Provide the [x, y] coordinate of the cell's center where the given text is located.  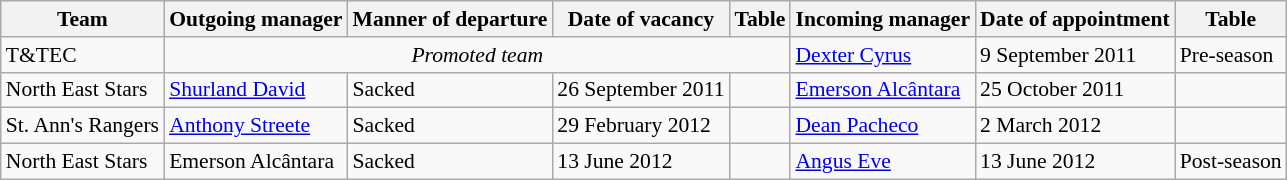
Date of vacancy [640, 19]
Team [82, 19]
T&TEC [82, 55]
26 September 2011 [640, 90]
Dexter Cyrus [882, 55]
25 October 2011 [1075, 90]
Angus Eve [882, 162]
29 February 2012 [640, 126]
2 March 2012 [1075, 126]
Anthony Streete [256, 126]
Outgoing manager [256, 19]
Dean Pacheco [882, 126]
Manner of departure [450, 19]
Incoming manager [882, 19]
Post-season [1231, 162]
Pre-season [1231, 55]
Date of appointment [1075, 19]
9 September 2011 [1075, 55]
St. Ann's Rangers [82, 126]
Promoted team [477, 55]
Shurland David [256, 90]
